Return the (X, Y) coordinate for the center point of the cell that contains the specified text.  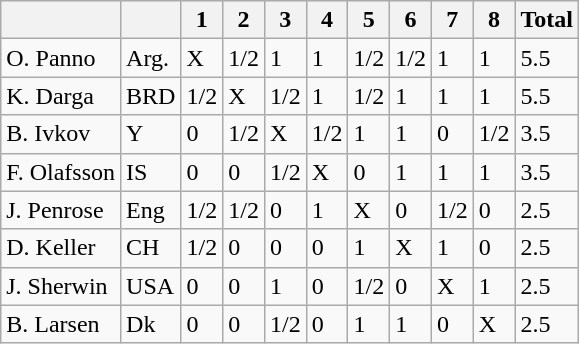
Eng (151, 210)
K. Darga (61, 96)
2 (244, 20)
8 (494, 20)
4 (327, 20)
7 (452, 20)
BRD (151, 96)
CH (151, 248)
J. Penrose (61, 210)
B. Larsen (61, 324)
IS (151, 172)
B. Ivkov (61, 134)
O. Panno (61, 58)
Total (547, 20)
F. Olafsson (61, 172)
6 (411, 20)
D. Keller (61, 248)
Y (151, 134)
Arg. (151, 58)
USA (151, 286)
J. Sherwin (61, 286)
Dk (151, 324)
5 (369, 20)
3 (285, 20)
